Return (X, Y) of the center of cell containing provided text 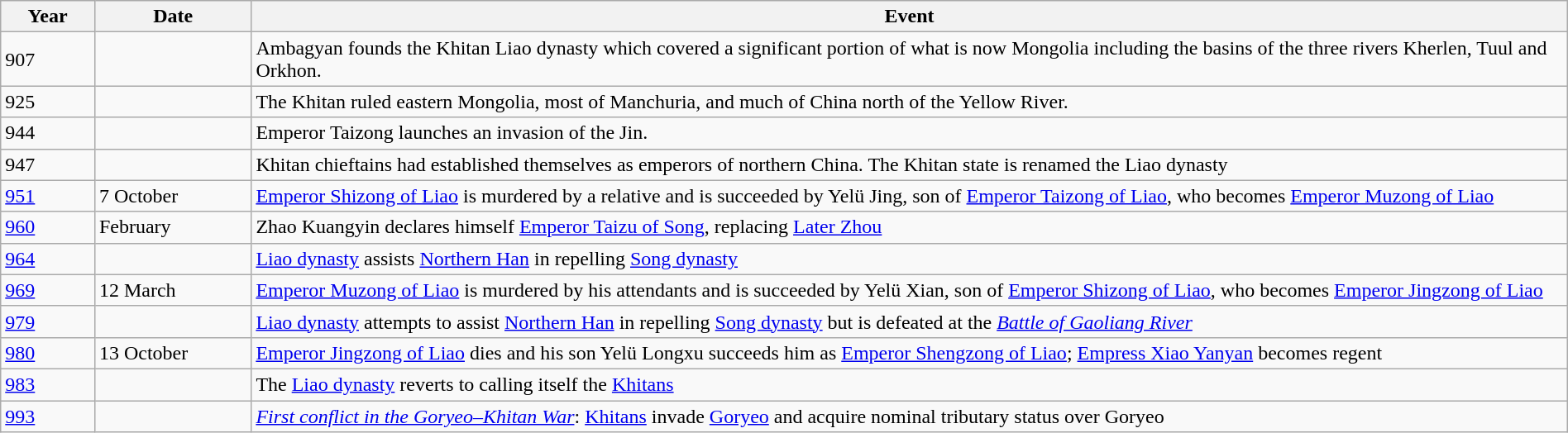
Liao dynasty assists Northern Han in repelling Song dynasty (910, 259)
7 October (172, 196)
The Khitan ruled eastern Mongolia, most of Manchuria, and much of China north of the Yellow River. (910, 102)
Emperor Shizong of Liao is murdered by a relative and is succeeded by Yelü Jing, son of Emperor Taizong of Liao, who becomes Emperor Muzong of Liao (910, 196)
Date (172, 17)
First conflict in the Goryeo–Khitan War: Khitans invade Goryeo and acquire nominal tributary status over Goryeo (910, 416)
964 (48, 259)
Zhao Kuangyin declares himself Emperor Taizu of Song, replacing Later Zhou (910, 227)
Event (910, 17)
947 (48, 164)
Emperor Jingzong of Liao dies and his son Yelü Longxu succeeds him as Emperor Shengzong of Liao; Empress Xiao Yanyan becomes regent (910, 353)
Year (48, 17)
969 (48, 290)
980 (48, 353)
Khitan chieftains had established themselves as emperors of northern China. The Khitan state is renamed the Liao dynasty (910, 164)
944 (48, 133)
February (172, 227)
12 March (172, 290)
979 (48, 321)
Emperor Taizong launches an invasion of the Jin. (910, 133)
13 October (172, 353)
907 (48, 59)
993 (48, 416)
960 (48, 227)
Liao dynasty attempts to assist Northern Han in repelling Song dynasty but is defeated at the Battle of Gaoliang River (910, 321)
951 (48, 196)
983 (48, 384)
The Liao dynasty reverts to calling itself the Khitans (910, 384)
925 (48, 102)
